Identify which cell holds the provided text, then report its [x, y] central coordinate. 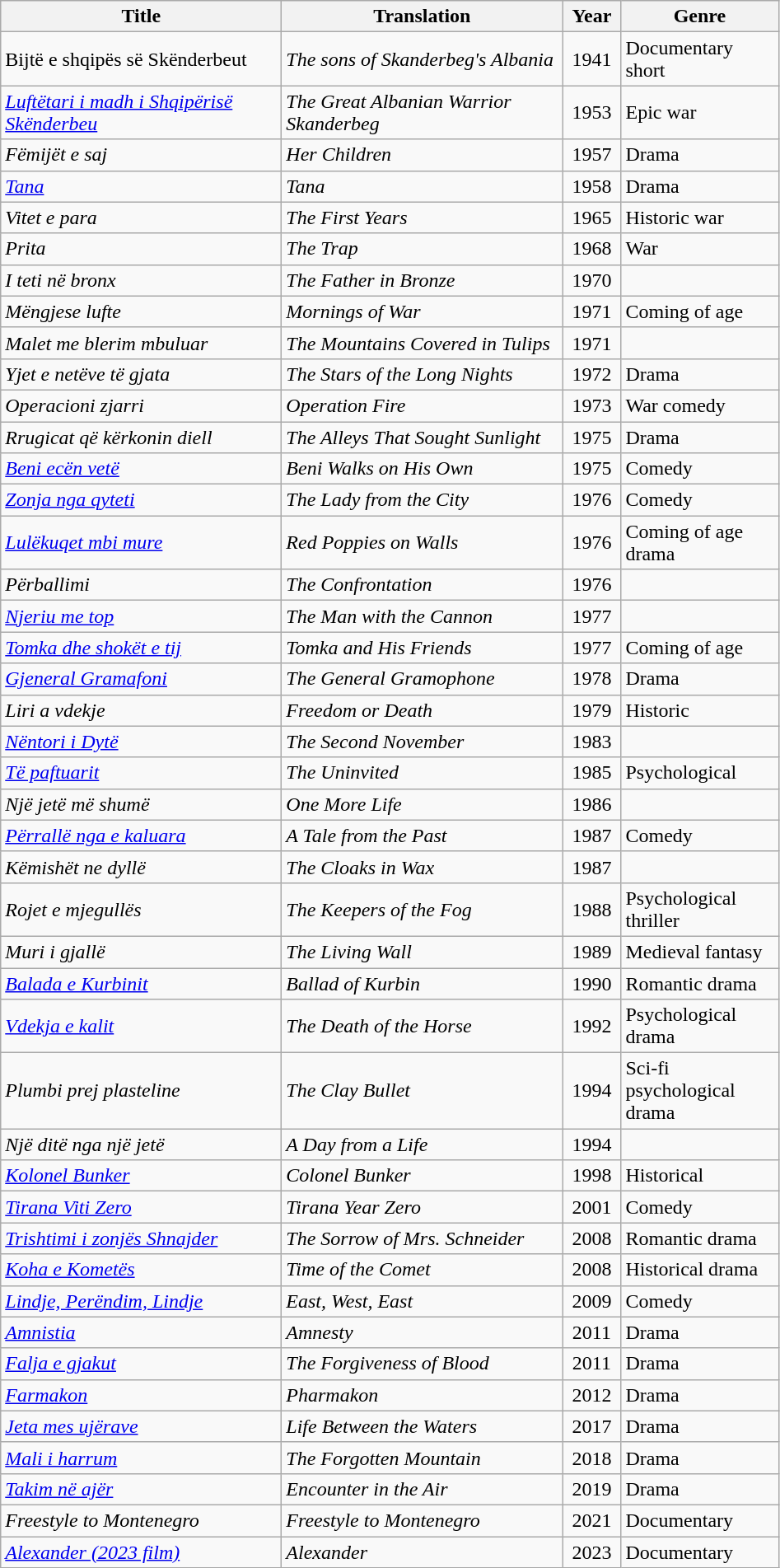
The Great Albanian Warrior Skanderbeg [422, 112]
Muri i gjallë [142, 952]
2009 [591, 1301]
Mali i harrum [142, 1458]
Ballad of Kurbin [422, 983]
Mornings of War [422, 311]
Historical drama [700, 1270]
2021 [591, 1520]
Tomka dhe shokët e tij [142, 648]
Medieval fantasy [700, 952]
Koha e Kometës [142, 1270]
War comedy [700, 405]
Luftëtari i madh i Shqipërisë Skënderbeu [142, 112]
Encounter in the Air [422, 1489]
Translation [422, 16]
Documentary short [700, 59]
Tomka and His Friends [422, 648]
1983 [591, 742]
The Sorrow of Mrs. Schneider [422, 1238]
Rojet e mjegullës [142, 910]
Epic war [700, 112]
2001 [591, 1207]
The Man with the Cannon [422, 616]
Trishtimi i zonjës Shnajder [142, 1238]
Beni Walks on His Own [422, 469]
Colonel Bunker [422, 1176]
1989 [591, 952]
1988 [591, 910]
Psychological [700, 773]
Një ditë nga një jetë [142, 1144]
Balada e Kurbinit [142, 983]
The sons of Skanderbeg's Albania [422, 59]
Coming of age drama [700, 542]
2012 [591, 1395]
Rrugicat që kërkonin diell [142, 438]
Këmishët ne dyllë [142, 867]
1998 [591, 1176]
Jeta mes ujërave [142, 1426]
Year [591, 16]
Life Between the Waters [422, 1426]
Alexander [422, 1552]
One More Life [422, 804]
Historic war [700, 218]
1972 [591, 374]
The Uninvited [422, 773]
Historical [700, 1176]
Title [142, 16]
Prita [142, 249]
East, West, East [422, 1301]
Her Children [422, 155]
The General Gramophone [422, 679]
Liri a vdekje [142, 710]
Operacioni zjarri [142, 405]
Zonja nga qyteti [142, 500]
1979 [591, 710]
Psychological thriller [700, 910]
Red Poppies on Walls [422, 542]
Të paftuarit [142, 773]
1973 [591, 405]
Operation Fire [422, 405]
Time of the Comet [422, 1270]
The Second November [422, 742]
1970 [591, 280]
The Living Wall [422, 952]
Genre [700, 16]
Alexander (2023 film) [142, 1552]
1957 [591, 155]
The Keepers of the Fog [422, 910]
2023 [591, 1552]
The Cloaks in Wax [422, 867]
1986 [591, 804]
A Day from a Life [422, 1144]
Lulëkuqet mbi mure [142, 542]
Nëntori i Dytë [142, 742]
War [700, 249]
Një jetë më shumë [142, 804]
Mëngjese lufte [142, 311]
1941 [591, 59]
Përrallë nga e kaluara [142, 835]
The Forgotten Mountain [422, 1458]
Freedom or Death [422, 710]
Sci-fi psychological drama [700, 1091]
Amnistia [142, 1332]
1965 [591, 218]
Yjet e netëve të gjata [142, 374]
The Mountains Covered in Tulips [422, 343]
The First Years [422, 218]
2018 [591, 1458]
Pharmakon [422, 1395]
1968 [591, 249]
Psychological drama [700, 1027]
Farmakon [142, 1395]
Beni ecën vetë [142, 469]
Amnesty [422, 1332]
Falja e gjakut [142, 1364]
Historic [700, 710]
I teti në bronx [142, 280]
Malet me blerim mbuluar [142, 343]
Tirana Year Zero [422, 1207]
The Clay Bullet [422, 1091]
Njeriu me top [142, 616]
Vdekja e kalit [142, 1027]
The Lady from the City [422, 500]
The Death of the Horse [422, 1027]
Lindje, Perëndim, Lindje [142, 1301]
The Stars of the Long Nights [422, 374]
The Forgiveness of Blood [422, 1364]
1978 [591, 679]
2019 [591, 1489]
Fëmijët e saj [142, 155]
The Trap [422, 249]
1992 [591, 1027]
1985 [591, 773]
Bijtë e shqipës së Skënderbeut [142, 59]
1990 [591, 983]
2017 [591, 1426]
The Alleys That Sought Sunlight [422, 438]
Plumbi prej plasteline [142, 1091]
Përballimi [142, 585]
Tirana Viti Zero [142, 1207]
The Confrontation [422, 585]
Vitet e para [142, 218]
The Father in Bronze [422, 280]
A Tale from the Past [422, 835]
Kolonel Bunker [142, 1176]
1953 [591, 112]
Gjeneral Gramafoni [142, 679]
Takim në ajër [142, 1489]
1958 [591, 186]
